For the text-containing cell, return its midpoint in (x, y) coordinate format. 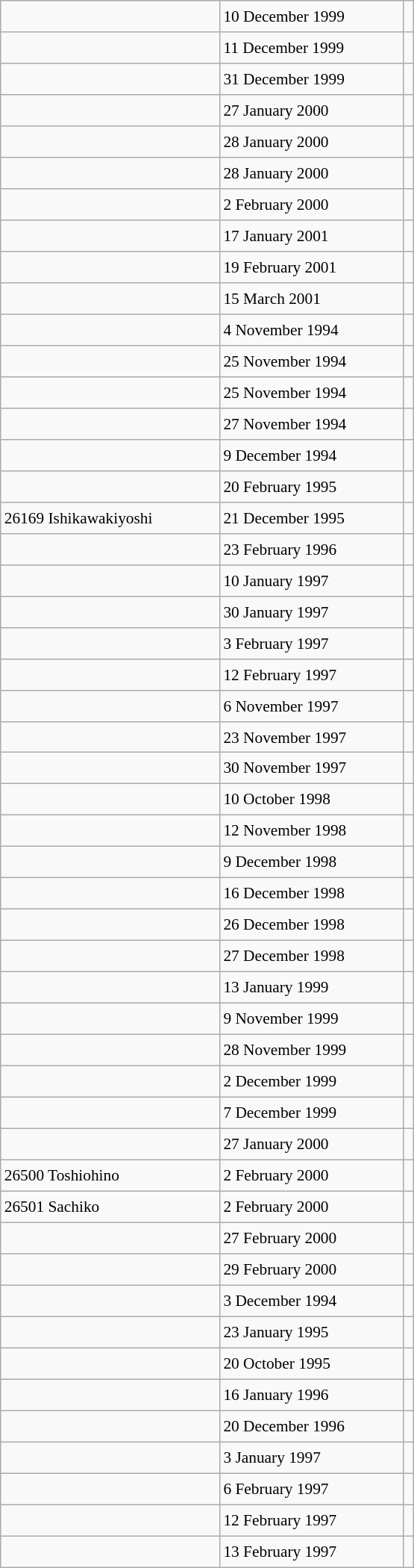
7 December 1999 (311, 1113)
26169 Ishikawakiyoshi (110, 517)
4 November 1994 (311, 330)
26500 Toshiohino (110, 1175)
23 November 1997 (311, 737)
10 December 1999 (311, 16)
27 November 1994 (311, 423)
23 February 1996 (311, 549)
27 February 2000 (311, 1238)
11 December 1999 (311, 48)
21 December 1995 (311, 517)
6 November 1997 (311, 706)
20 December 1996 (311, 1426)
20 October 1995 (311, 1363)
10 October 1998 (311, 800)
3 December 1994 (311, 1301)
26 December 1998 (311, 925)
9 December 1998 (311, 862)
16 December 1998 (311, 894)
28 November 1999 (311, 1051)
9 November 1999 (311, 1019)
19 February 2001 (311, 267)
3 February 1997 (311, 643)
9 December 1994 (311, 455)
31 December 1999 (311, 79)
17 January 2001 (311, 236)
30 January 1997 (311, 612)
13 January 1999 (311, 988)
10 January 1997 (311, 580)
16 January 1996 (311, 1395)
15 March 2001 (311, 299)
29 February 2000 (311, 1269)
27 December 1998 (311, 956)
23 January 1995 (311, 1332)
20 February 1995 (311, 486)
6 February 1997 (311, 1489)
26501 Sachiko (110, 1207)
3 January 1997 (311, 1457)
12 November 1998 (311, 831)
2 December 1999 (311, 1082)
13 February 1997 (311, 1552)
30 November 1997 (311, 768)
